Determine the [X, Y] coordinate at the center of the cell enclosing the given text.  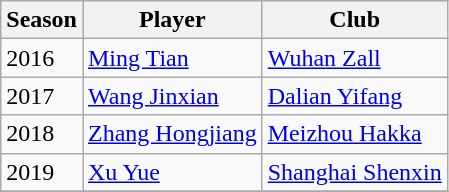
Club [354, 20]
2019 [42, 172]
Player [172, 20]
Zhang Hongjiang [172, 134]
2018 [42, 134]
Dalian Yifang [354, 96]
Wuhan Zall [354, 58]
Shanghai Shenxin [354, 172]
2017 [42, 96]
Xu Yue [172, 172]
Wang Jinxian [172, 96]
Season [42, 20]
Meizhou Hakka [354, 134]
2016 [42, 58]
Ming Tian [172, 58]
